Locate the cell with the specified text and output its (X, Y) center coordinate. 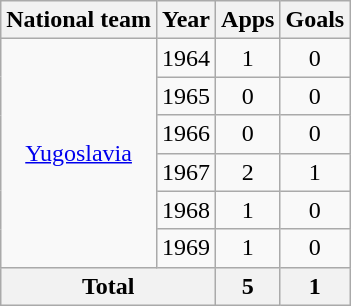
Yugoslavia (79, 153)
1966 (186, 134)
1967 (186, 172)
1964 (186, 58)
Apps (248, 20)
Year (186, 20)
5 (248, 286)
1969 (186, 248)
2 (248, 172)
Goals (315, 20)
1965 (186, 96)
Total (108, 286)
1968 (186, 210)
National team (79, 20)
